Find where the given text appears and provide that cell's center as (X, Y) coordinate. 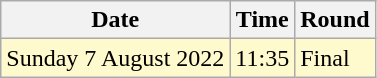
11:35 (262, 58)
Round (335, 20)
Sunday 7 August 2022 (116, 58)
Final (335, 58)
Date (116, 20)
Time (262, 20)
